Return the (X, Y) coordinate for the center point of the cell that contains the specified text.  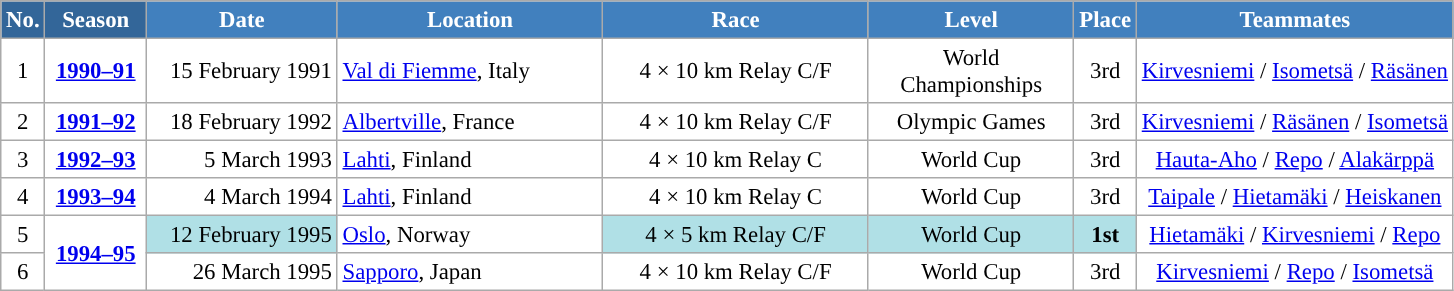
Oslo, Norway (470, 235)
2 (23, 122)
Location (470, 20)
18 February 1992 (242, 122)
Taipale / Hietamäki / Heiskanen (1294, 197)
Place (1105, 20)
5 (23, 235)
Olympic Games (971, 122)
3 (23, 160)
Teammates (1294, 20)
Hietamäki / Kirvesniemi / Repo (1294, 235)
Val di Fiemme, Italy (470, 72)
Date (242, 20)
1994–95 (96, 254)
Kirvesniemi / Isometsä / Räsänen (1294, 72)
1st (1105, 235)
World Championships (971, 72)
1991–92 (96, 122)
1 (23, 72)
Albertville, France (470, 122)
No. (23, 20)
12 February 1995 (242, 235)
Race (736, 20)
4 March 1994 (242, 197)
Hauta-Aho / Repo / Alakärppä (1294, 160)
1992–93 (96, 160)
1990–91 (96, 72)
15 February 1991 (242, 72)
Level (971, 20)
4 × 5 km Relay C/F (736, 235)
4 (23, 197)
Season (96, 20)
5 March 1993 (242, 160)
1993–94 (96, 197)
Kirvesniemi / Räsänen / Isometsä (1294, 122)
